Output the [X, Y] coordinate of the center of the cell containing the given text.  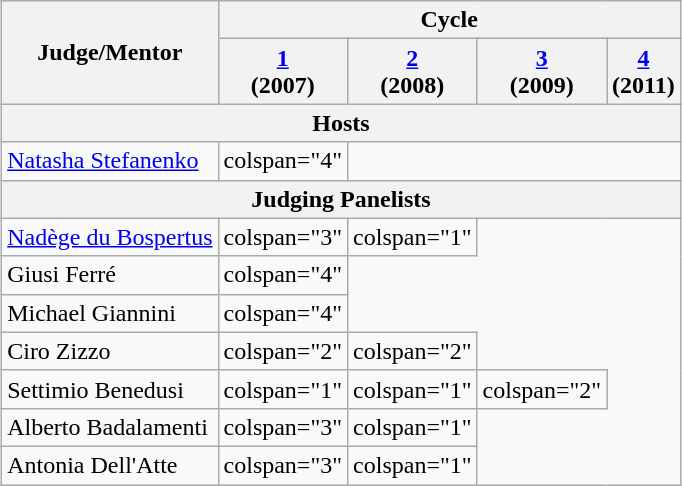
Alberto Badalamenti [110, 427]
1 (2007) [283, 72]
Settimio Benedusi [110, 389]
2 (2008) [413, 72]
Michael Giannini [110, 313]
Ciro Zizzo [110, 351]
Judging Panelists [342, 199]
Nadège du Bospertus [110, 237]
Natasha Stefanenko [110, 161]
Giusi Ferré [110, 275]
Cycle [449, 20]
4 (2011) [644, 72]
Antonia Dell'Atte [110, 465]
Hosts [342, 123]
3 (2009) [542, 72]
Judge/Mentor [110, 52]
